Capture the cell that displays the provided text and extract its (x, y) central coordinate. 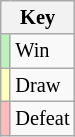
Win (42, 51)
Defeat (42, 118)
Key (38, 17)
Draw (42, 85)
